Return [x, y] of the center of cell containing provided text 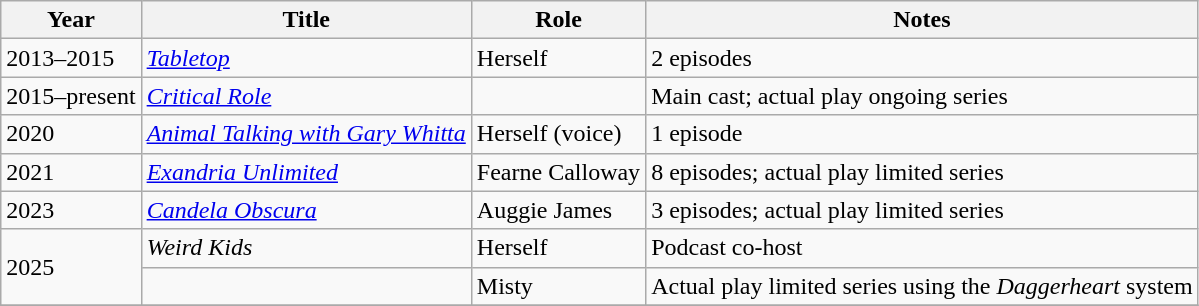
Misty [558, 286]
Podcast co-host [922, 248]
8 episodes; actual play limited series [922, 172]
2015–present [71, 96]
3 episodes; actual play limited series [922, 210]
Actual play limited series using the Daggerheart system [922, 286]
Tabletop [306, 58]
Weird Kids [306, 248]
1 episode [922, 134]
Year [71, 20]
Candela Obscura [306, 210]
2023 [71, 210]
2020 [71, 134]
Role [558, 20]
Fearne Calloway [558, 172]
2021 [71, 172]
Herself (voice) [558, 134]
2025 [71, 267]
2 episodes [922, 58]
Animal Talking with Gary Whitta [306, 134]
Exandria Unlimited [306, 172]
Notes [922, 20]
2013–2015 [71, 58]
Auggie James [558, 210]
Main cast; actual play ongoing series [922, 96]
Title [306, 20]
Critical Role [306, 96]
